Return (x, y) of the center of cell containing provided text 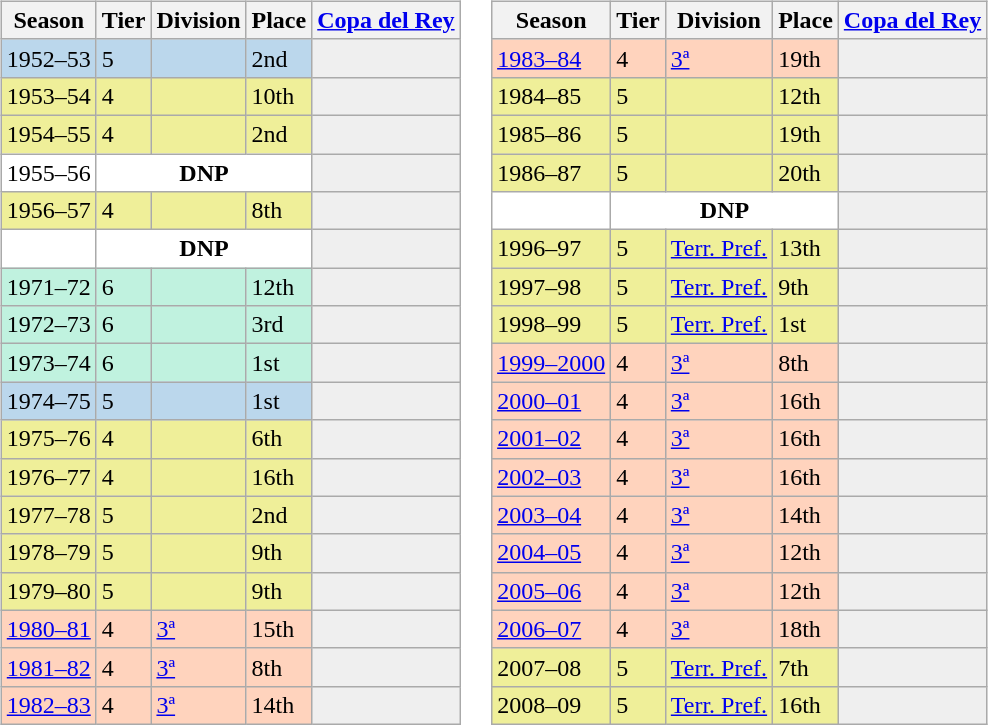
2000–01 (552, 401)
1954–55 (48, 134)
1986–87 (552, 173)
1976–77 (48, 477)
1981–82 (48, 667)
2005–06 (552, 591)
3rd (279, 325)
1997–98 (552, 287)
7th (806, 667)
1998–99 (552, 325)
2007–08 (552, 667)
1977–78 (48, 515)
2004–05 (552, 553)
13th (806, 249)
1971–72 (48, 287)
1979–80 (48, 591)
1996–97 (552, 249)
1980–81 (48, 629)
1999–2000 (552, 363)
2003–04 (552, 515)
1982–83 (48, 705)
1984–85 (552, 96)
2008–09 (552, 705)
1974–75 (48, 401)
18th (806, 629)
1983–84 (552, 58)
1955–56 (48, 173)
2001–02 (552, 439)
1956–57 (48, 211)
1975–76 (48, 439)
15th (279, 629)
2002–03 (552, 477)
2006–07 (552, 629)
1972–73 (48, 325)
6th (279, 439)
20th (806, 173)
1952–53 (48, 58)
1978–79 (48, 553)
10th (279, 96)
1953–54 (48, 96)
1973–74 (48, 363)
1985–86 (552, 134)
